Search for the cell housing the specified text and yield its (X, Y) center coordinate. 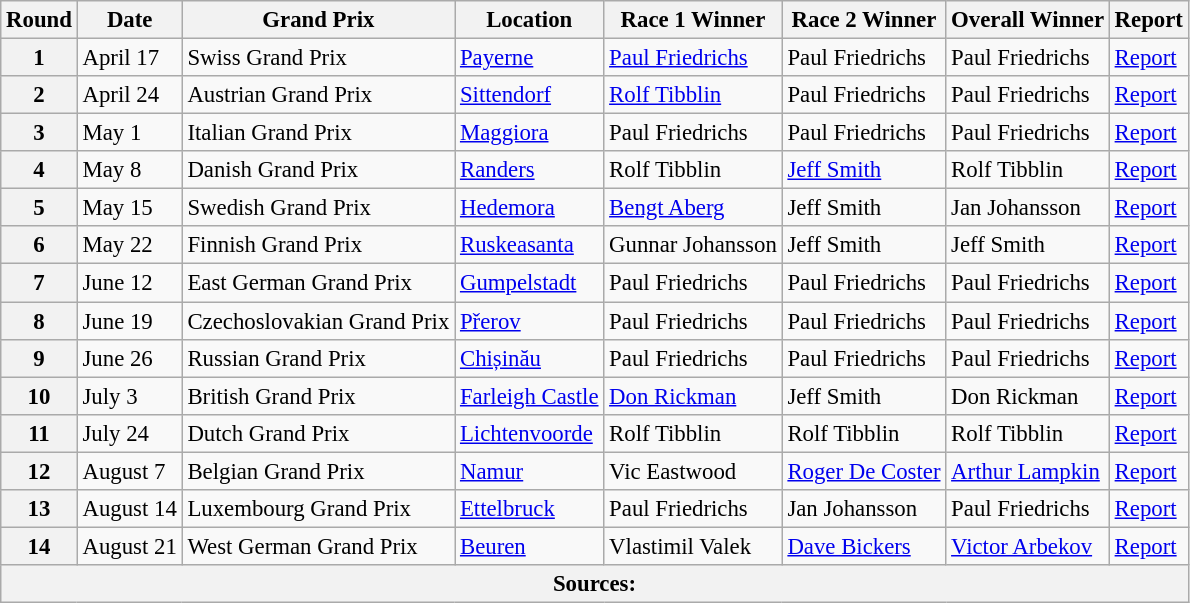
West German Grand Prix (318, 546)
August 7 (130, 471)
2 (39, 95)
12 (39, 471)
May 15 (130, 208)
Dave Bickers (864, 546)
14 (39, 546)
5 (39, 208)
June 26 (130, 358)
Bengt Aberg (693, 208)
Race 2 Winner (864, 20)
Vlastimil Valek (693, 546)
Grand Prix (318, 20)
Round (39, 20)
August 21 (130, 546)
Russian Grand Prix (318, 358)
Namur (530, 471)
Farleigh Castle (530, 396)
August 14 (130, 509)
Belgian Grand Prix (318, 471)
Vic Eastwood (693, 471)
July 24 (130, 433)
Austrian Grand Prix (318, 95)
April 24 (130, 95)
Date (130, 20)
Roger De Coster (864, 471)
British Grand Prix (318, 396)
Swedish Grand Prix (318, 208)
Arthur Lampkin (1028, 471)
Victor Arbekov (1028, 546)
Danish Grand Prix (318, 170)
13 (39, 509)
10 (39, 396)
June 12 (130, 283)
11 (39, 433)
Dutch Grand Prix (318, 433)
Sources: (595, 584)
Swiss Grand Prix (318, 58)
4 (39, 170)
3 (39, 133)
Sittendorf (530, 95)
9 (39, 358)
7 (39, 283)
Finnish Grand Prix (318, 245)
Location (530, 20)
Hedemora (530, 208)
Payerne (530, 58)
June 19 (130, 321)
6 (39, 245)
Gumpelstadt (530, 283)
1 (39, 58)
Maggiora (530, 133)
Race 1 Winner (693, 20)
Overall Winner (1028, 20)
Ruskeasanta (530, 245)
Gunnar Johansson (693, 245)
April 17 (130, 58)
Beuren (530, 546)
Ettelbruck (530, 509)
8 (39, 321)
Chișinău (530, 358)
Randers (530, 170)
Luxembourg Grand Prix (318, 509)
May 22 (130, 245)
Lichtenvoorde (530, 433)
May 1 (130, 133)
July 3 (130, 396)
Italian Grand Prix (318, 133)
East German Grand Prix (318, 283)
May 8 (130, 170)
Czechoslovakian Grand Prix (318, 321)
Přerov (530, 321)
